Scan for the cell matching the given text and deliver its (X, Y) coordinate at center. 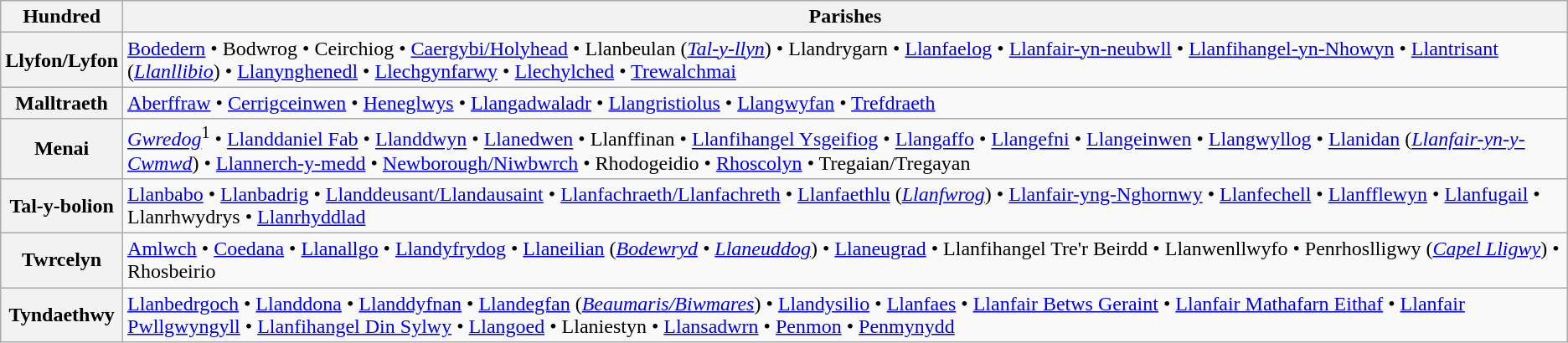
Aberffraw • Cerrigceinwen • Heneglwys • Llangadwaladr • Llangristiolus • Llangwyfan • Trefdraeth (846, 103)
Malltraeth (62, 103)
Menai (62, 149)
Llyfon/Lyfon (62, 60)
Tal-y-bolion (62, 206)
Twrcelyn (62, 261)
Parishes (846, 17)
Hundred (62, 17)
Tyndaethwy (62, 315)
